Detect which cell encompasses the target text, then output its [x, y] center coordinate. 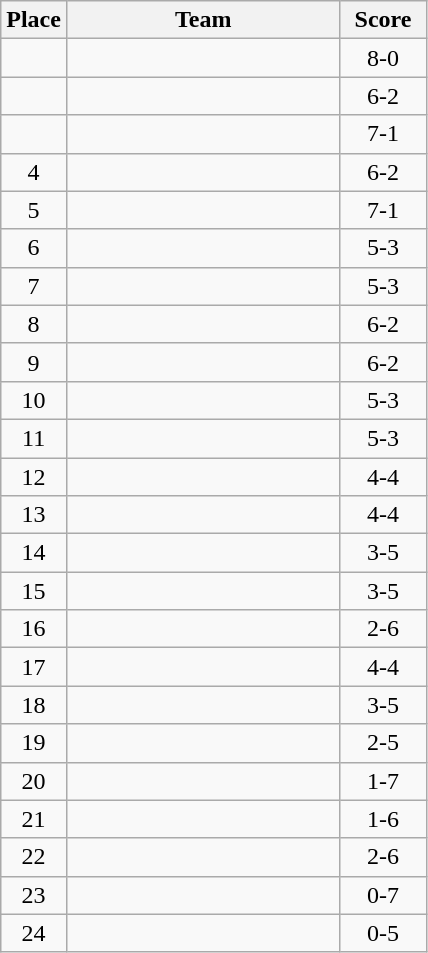
22 [34, 857]
0-5 [383, 933]
20 [34, 781]
14 [34, 553]
Team [203, 20]
8-0 [383, 58]
18 [34, 705]
23 [34, 895]
10 [34, 400]
6 [34, 248]
13 [34, 515]
16 [34, 629]
1-7 [383, 781]
5 [34, 210]
19 [34, 743]
24 [34, 933]
2-5 [383, 743]
1-6 [383, 819]
4 [34, 172]
21 [34, 819]
Place [34, 20]
17 [34, 667]
11 [34, 438]
9 [34, 362]
Score [383, 20]
7 [34, 286]
12 [34, 477]
0-7 [383, 895]
8 [34, 324]
15 [34, 591]
